Return (x, y) of the center of cell containing provided text 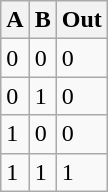
B (42, 20)
A (15, 20)
Out (82, 20)
